Identify which cell holds the provided text, then report its [X, Y] central coordinate. 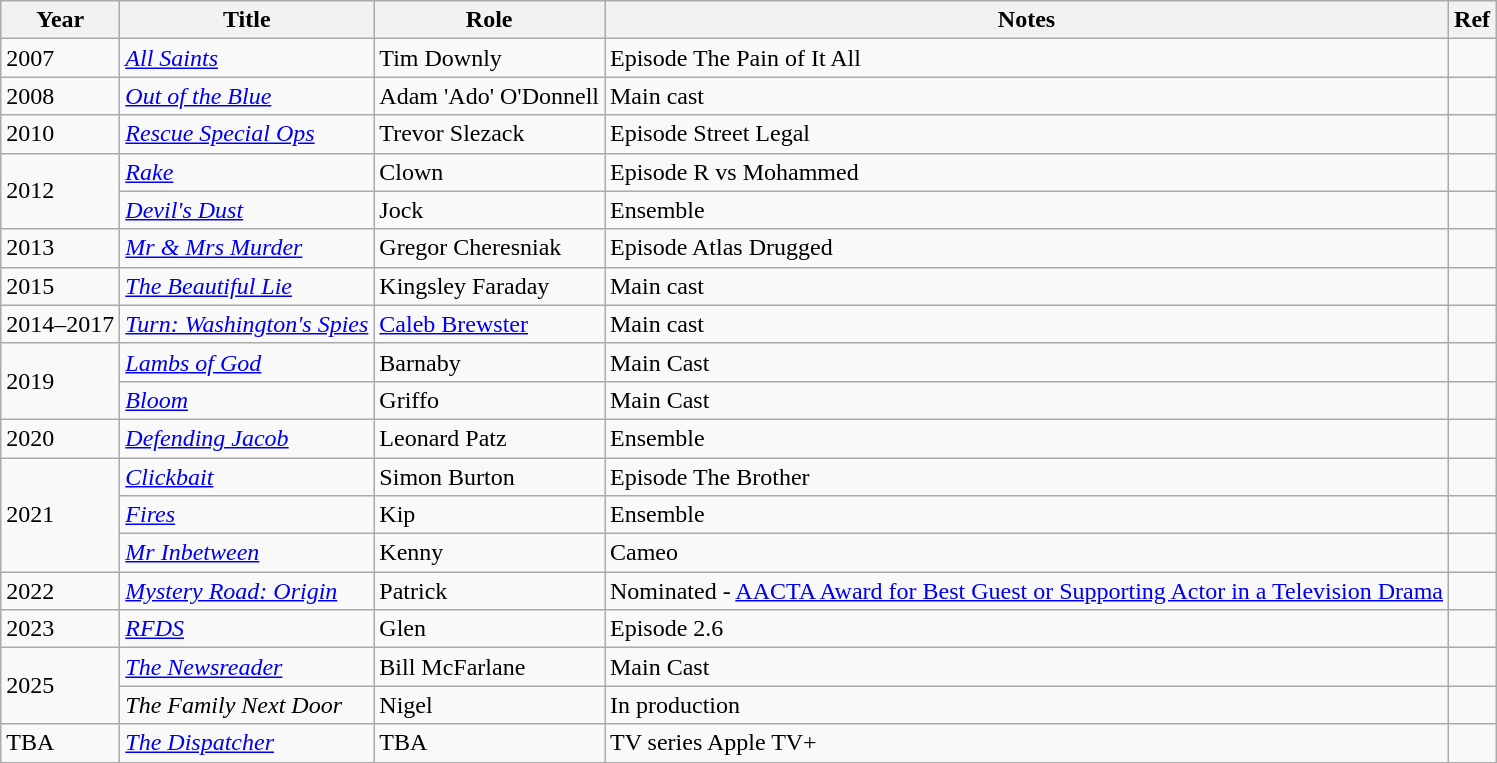
Title [247, 20]
2010 [60, 134]
Tim Downly [490, 58]
Episode Atlas Drugged [1026, 248]
2023 [60, 629]
Devil's Dust [247, 210]
Nominated - AACTA Award for Best Guest or Supporting Actor in a Television Drama [1026, 591]
2014–2017 [60, 324]
2021 [60, 515]
Trevor Slezack [490, 134]
Clown [490, 172]
The Family Next Door [247, 705]
Fires [247, 515]
Episode The Pain of It All [1026, 58]
Bloom [247, 400]
Notes [1026, 20]
Caleb Brewster [490, 324]
Nigel [490, 705]
The Newsreader [247, 667]
Simon Burton [490, 477]
In production [1026, 705]
Episode The Brother [1026, 477]
2019 [60, 381]
Kip [490, 515]
Clickbait [247, 477]
Griffo [490, 400]
2015 [60, 286]
Leonard Patz [490, 438]
Barnaby [490, 362]
Kingsley Faraday [490, 286]
Episode Street Legal [1026, 134]
Role [490, 20]
Gregor Cheresniak [490, 248]
TV series Apple TV+ [1026, 743]
The Dispatcher [247, 743]
2007 [60, 58]
Defending Jacob [247, 438]
2012 [60, 191]
2020 [60, 438]
Patrick [490, 591]
Glen [490, 629]
RFDS [247, 629]
Mystery Road: Origin [247, 591]
The Beautiful Lie [247, 286]
2022 [60, 591]
Year [60, 20]
Mr Inbetween [247, 553]
Cameo [1026, 553]
2025 [60, 686]
Rescue Special Ops [247, 134]
Out of the Blue [247, 96]
Episode 2.6 [1026, 629]
Rake [247, 172]
2008 [60, 96]
Mr & Mrs Murder [247, 248]
Ref [1472, 20]
Kenny [490, 553]
Turn: Washington's Spies [247, 324]
All Saints [247, 58]
Episode R vs Mohammed [1026, 172]
Jock [490, 210]
Adam 'Ado' O'Donnell [490, 96]
Bill McFarlane [490, 667]
Lambs of God [247, 362]
2013 [60, 248]
